From the cell containing the given text, extract its center point as [X, Y] coordinate. 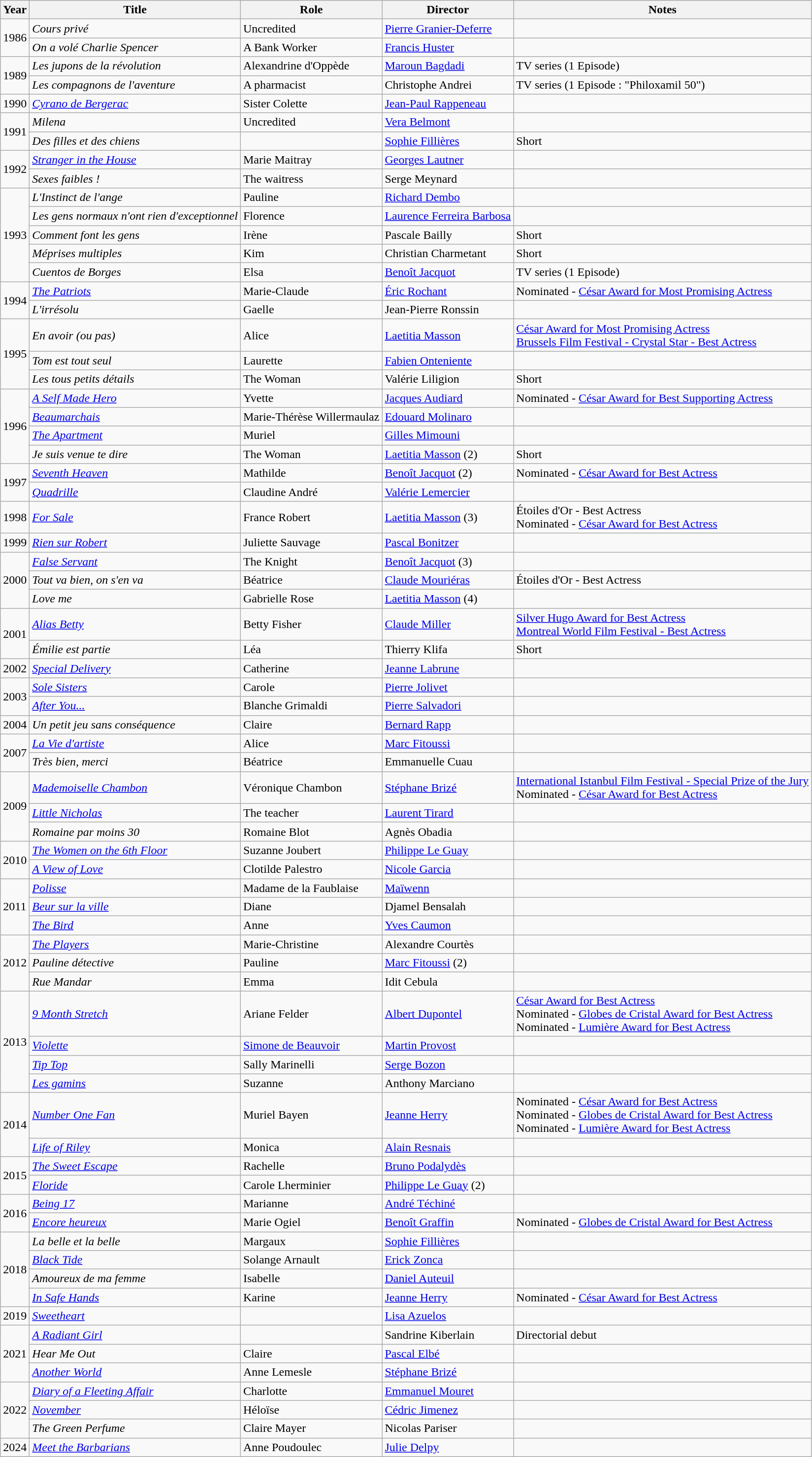
The Sweet Escape [135, 1166]
Marie Maitray [311, 160]
Yves Caumon [448, 926]
Laurent Tirard [448, 813]
Karine [311, 1297]
Agnès Obadia [448, 831]
Gilles Mimouni [448, 435]
Pierre Salvadori [448, 706]
Pascale Bailly [448, 235]
Nominated - César Award for Most Promising Actress [663, 291]
Marc Fitoussi (2) [448, 963]
Fabien Onteniente [448, 361]
International Istanbul Film Festival - Special Prize of the JuryNominated - César Award for Best Actress [663, 787]
2011 [15, 907]
Benoît Jacquot [448, 272]
Sister Colette [311, 103]
Diane [311, 907]
La belle et la belle [135, 1241]
Directorial debut [663, 1335]
Bernard Rapp [448, 725]
9 Month Stretch [135, 1014]
Anne Poudoulec [311, 1447]
Simone de Beauvoir [311, 1046]
A Radiant Girl [135, 1335]
2021 [15, 1354]
A Bank Worker [311, 47]
Maïwenn [448, 888]
In Safe Hands [135, 1297]
Héloïse [311, 1410]
1999 [15, 542]
César Award for Best ActressNominated - Globes de Cristal Award for Best ActressNominated - Lumière Award for Best Actress [663, 1014]
Valérie Liligion [448, 379]
Les jupons de la révolution [135, 66]
Edouard Molinaro [448, 417]
The Green Perfume [135, 1428]
Laetitia Masson [448, 335]
Milena [135, 122]
Pierre Jolivet [448, 687]
1990 [15, 103]
2004 [15, 725]
Floride [135, 1185]
2009 [15, 806]
Seventh Heaven [135, 473]
Cuentos de Borges [135, 272]
The Bird [135, 926]
1992 [15, 169]
André Téchiné [448, 1203]
Benoît Jacquot (3) [448, 561]
Marc Fitoussi [448, 743]
2022 [15, 1410]
Muriel Bayen [311, 1115]
1996 [15, 426]
Anthony Marciano [448, 1083]
Sexes faibles ! [135, 178]
Les gens normaux n'ont rien d'exceptionnel [135, 216]
Rue Mandar [135, 982]
Beur sur la ville [135, 907]
Diary of a Fleeting Affair [135, 1391]
Christian Charmetant [448, 254]
Catherine [311, 668]
Marie-Thérèse Willermaulaz [311, 417]
Role [311, 10]
Emmanuel Mouret [448, 1391]
Isabelle [311, 1279]
Nominated - Globes de Cristal Award for Best Actress [663, 1222]
2000 [15, 580]
Serge Meynard [448, 178]
Director [448, 10]
The Women on the 6th Floor [135, 850]
2012 [15, 963]
Laetitia Masson (4) [448, 599]
Rachelle [311, 1166]
Sally Marinelli [311, 1064]
Nicole Garcia [448, 869]
A pharmacist [311, 85]
Je suis venue te dire [135, 454]
Meet the Barbarians [135, 1447]
Étoiles d'Or - Best ActressNominated - César Award for Best Actress [663, 517]
L'irrésolu [135, 310]
Beaumarchais [135, 417]
After You... [135, 706]
Valérie Lemercier [448, 492]
Violette [135, 1046]
Un petit jeu sans conséquence [135, 725]
Idit Cebula [448, 982]
2010 [15, 860]
Madame de la Faublaise [311, 888]
Romaine par moins 30 [135, 831]
Another World [135, 1372]
Stranger in the House [135, 160]
Thierry Klifa [448, 650]
Bruno Podalydès [448, 1166]
Mathilde [311, 473]
Nominated - César Award for Best Supporting Actress [663, 398]
1991 [15, 132]
Pierre Granier-Deferre [448, 29]
Emma [311, 982]
Laurette [311, 361]
Sweetheart [135, 1316]
Irène [311, 235]
Serge Bozon [448, 1064]
Claude Mouriéras [448, 580]
Margaux [311, 1241]
Elsa [311, 272]
Vera Belmont [448, 122]
Marie-Christine [311, 944]
2015 [15, 1175]
Pascal Elbé [448, 1354]
Martin Provost [448, 1046]
Des filles et des chiens [135, 141]
Sole Sisters [135, 687]
Romaine Blot [311, 831]
Les compagnons de l'aventure [135, 85]
Special Delivery [135, 668]
Cours privé [135, 29]
1997 [15, 482]
Émilie est partie [135, 650]
France Robert [311, 517]
Tout va bien, on s'en va [135, 580]
Little Nicholas [135, 813]
For Sale [135, 517]
1995 [15, 354]
Alias Betty [135, 625]
Philippe Le Guay [448, 850]
Alexandre Courtès [448, 944]
Nicolas Pariser [448, 1428]
The Patriots [135, 291]
Kim [311, 254]
Jacques Audiard [448, 398]
A View of Love [135, 869]
2018 [15, 1269]
TV series (1 Episode : "Philoxamil 50") [663, 85]
Comment font les gens [135, 235]
Benoît Jacquot (2) [448, 473]
Monica [311, 1147]
Encore heureux [135, 1222]
Suzanne Joubert [311, 850]
Ariane Felder [311, 1014]
Véronique Chambon [311, 787]
Amoureux de ma femme [135, 1279]
The Players [135, 944]
En avoir (ou pas) [135, 335]
Carole Lherminier [311, 1185]
Sandrine Kiberlain [448, 1335]
Djamel Bensalah [448, 907]
Tom est tout seul [135, 361]
Solange Arnault [311, 1260]
Cédric Jimenez [448, 1410]
Georges Lautner [448, 160]
2002 [15, 668]
A Self Made Hero [135, 398]
Francis Huster [448, 47]
Suzanne [311, 1083]
Life of Riley [135, 1147]
1994 [15, 300]
Mademoiselle Chambon [135, 787]
The Knight [311, 561]
Jean-Paul Rappeneau [448, 103]
Year [15, 10]
Daniel Auteuil [448, 1279]
Marianne [311, 1203]
2016 [15, 1213]
Pascal Bonitzer [448, 542]
Gabrielle Rose [311, 599]
Quadrille [135, 492]
Alain Resnais [448, 1147]
Albert Dupontel [448, 1014]
Blanche Grimaldi [311, 706]
Pauline détective [135, 963]
Tip Top [135, 1064]
Jean-Pierre Ronssin [448, 310]
Anne [311, 926]
Maroun Bagdadi [448, 66]
The Apartment [135, 435]
2014 [15, 1125]
Number One Fan [135, 1115]
The waitress [311, 178]
Anne Lemesle [311, 1372]
Marie Ogiel [311, 1222]
Étoiles d'Or - Best Actress [663, 580]
Gaelle [311, 310]
Lisa Azuelos [448, 1316]
Les gamins [135, 1083]
2007 [15, 753]
Love me [135, 599]
Nominated - César Award for Best ActressNominated - Globes de Cristal Award for Best ActressNominated - Lumière Award for Best Actress [663, 1115]
Muriel [311, 435]
November [135, 1410]
2013 [15, 1042]
Benoît Graffin [448, 1222]
Alexandrine d'Oppède [311, 66]
Très bien, merci [135, 762]
Christophe Andrei [448, 85]
2024 [15, 1447]
On a volé Charlie Spencer [135, 47]
Silver Hugo Award for Best Actress Montreal World Film Festival - Best Actress [663, 625]
Title [135, 10]
Charlotte [311, 1391]
2019 [15, 1316]
L'Instinct de l'ange [135, 197]
1993 [15, 234]
Claude Miller [448, 625]
Carole [311, 687]
1998 [15, 517]
The teacher [311, 813]
Éric Rochant [448, 291]
Emmanuelle Cuau [448, 762]
Yvette [311, 398]
Betty Fisher [311, 625]
Laetitia Masson (3) [448, 517]
La Vie d'artiste [135, 743]
César Award for Most Promising ActressBrussels Film Festival - Crystal Star - Best Actress [663, 335]
1989 [15, 75]
Polisse [135, 888]
Rien sur Robert [135, 542]
False Servant [135, 561]
Claudine André [311, 492]
Cyrano de Bergerac [135, 103]
Being 17 [135, 1203]
Les tous petits détails [135, 379]
Méprises multiples [135, 254]
2003 [15, 696]
Julie Delpy [448, 1447]
Florence [311, 216]
Léa [311, 650]
Richard Dembo [448, 197]
Juliette Sauvage [311, 542]
Hear Me Out [135, 1354]
Notes [663, 10]
Erick Zonca [448, 1260]
Laurence Ferreira Barbosa [448, 216]
Claire Mayer [311, 1428]
Black Tide [135, 1260]
Philippe Le Guay (2) [448, 1185]
Clotilde Palestro [311, 869]
Marie-Claude [311, 291]
Jeanne Labrune [448, 668]
1986 [15, 38]
2001 [15, 633]
Laetitia Masson (2) [448, 454]
